Determine the [x, y] coordinate at the center of the cell enclosing the given text.  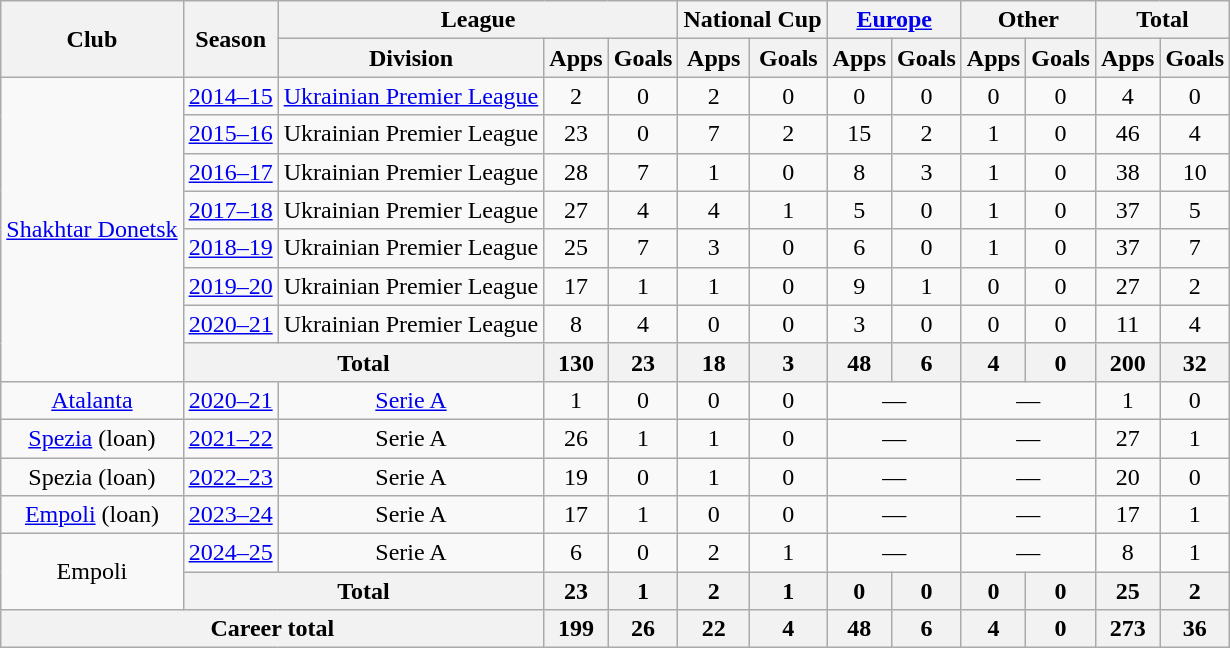
2021–22 [230, 438]
2014–15 [230, 96]
9 [859, 286]
38 [1127, 172]
2023–24 [230, 515]
36 [1195, 629]
2019–20 [230, 286]
2024–25 [230, 553]
Europe [894, 20]
Other [1028, 20]
22 [714, 629]
46 [1127, 134]
Season [230, 39]
Division [411, 58]
200 [1127, 362]
2016–17 [230, 172]
League [478, 20]
10 [1195, 172]
273 [1127, 629]
2015–16 [230, 134]
15 [859, 134]
18 [714, 362]
20 [1127, 477]
19 [576, 477]
Atalanta [92, 400]
11 [1127, 324]
Empoli (loan) [92, 515]
130 [576, 362]
28 [576, 172]
National Cup [752, 20]
32 [1195, 362]
Empoli [92, 572]
Club [92, 39]
Shakhtar Donetsk [92, 229]
2018–19 [230, 248]
2022–23 [230, 477]
Career total [272, 629]
2017–18 [230, 210]
199 [576, 629]
